Output the [x, y] coordinate of the center of the cell containing the given text.  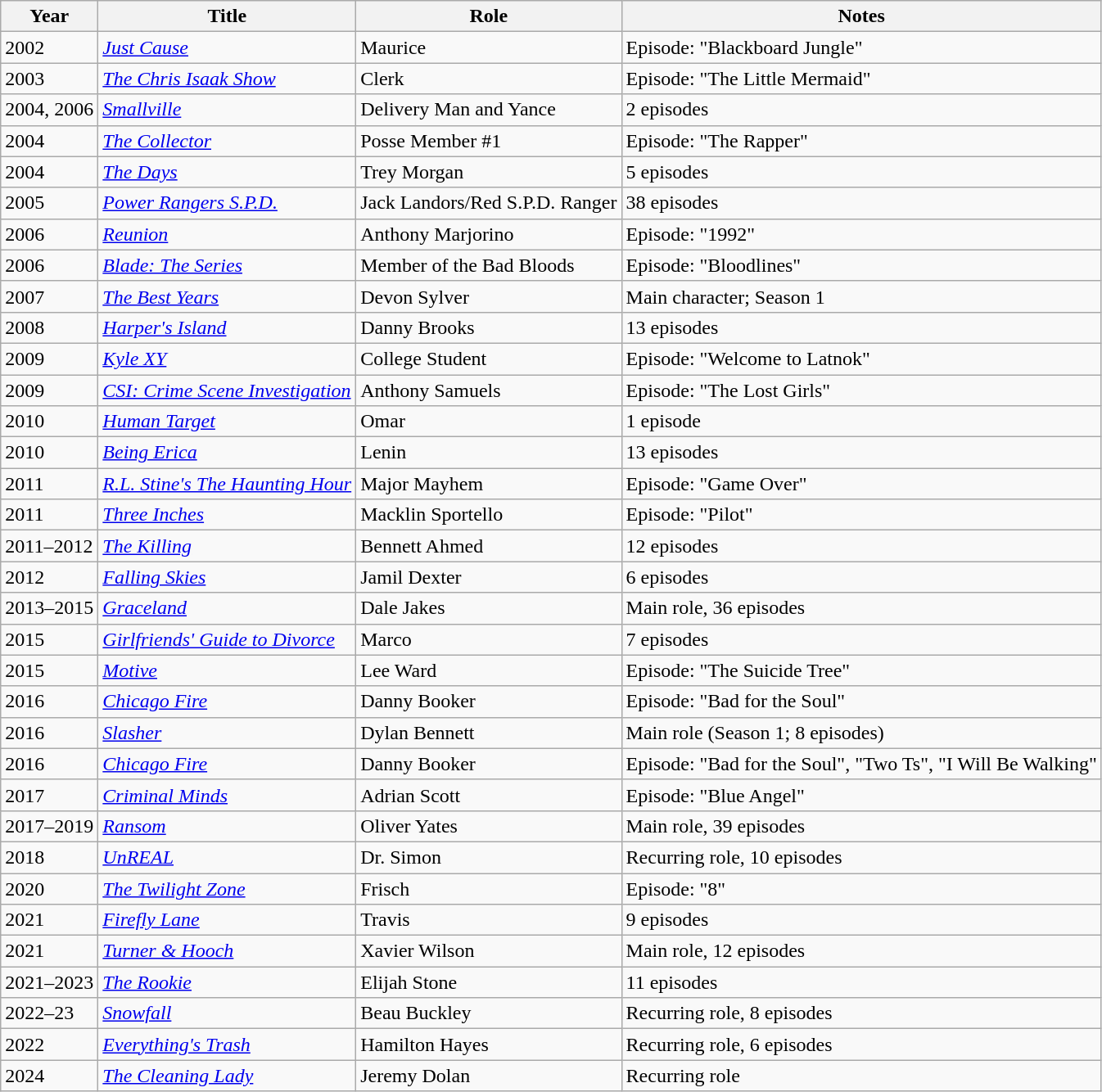
The Best Years [228, 296]
Episode: "Bad for the Soul", "Two Ts", "I Will Be Walking" [861, 764]
Jack Landors/Red S.P.D. Ranger [489, 203]
The Days [228, 172]
Power Rangers S.P.D. [228, 203]
2003 [49, 79]
Devon Sylver [489, 296]
Jeremy Dolan [489, 1076]
Marco [489, 639]
6 episodes [861, 577]
Adrian Scott [489, 795]
Travis [489, 920]
Xavier Wilson [489, 951]
2022–23 [49, 1013]
Main role, 36 episodes [861, 608]
12 episodes [861, 546]
Human Target [228, 422]
Criminal Minds [228, 795]
Episode: "Bloodlines" [861, 265]
Omar [489, 422]
5 episodes [861, 172]
2007 [49, 296]
2 episodes [861, 110]
The Cleaning Lady [228, 1076]
CSI: Crime Scene Investigation [228, 390]
Delivery Man and Yance [489, 110]
Member of the Bad Bloods [489, 265]
Lenin [489, 453]
Falling Skies [228, 577]
Episode: "8" [861, 888]
Beau Buckley [489, 1013]
Reunion [228, 234]
Danny Brooks [489, 327]
The Rookie [228, 982]
The Killing [228, 546]
2018 [49, 857]
Episode: "The Little Mermaid" [861, 79]
Major Mayhem [489, 484]
Being Erica [228, 453]
Just Cause [228, 47]
Recurring role, 10 episodes [861, 857]
Frisch [489, 888]
9 episodes [861, 920]
2020 [49, 888]
Lee Ward [489, 670]
Episode: "1992" [861, 234]
Harper's Island [228, 327]
Episode: "The Rapper" [861, 141]
Oliver Yates [489, 826]
11 episodes [861, 982]
Title [228, 16]
Episode: "The Suicide Tree" [861, 670]
Episode: "The Lost Girls" [861, 390]
Hamilton Hayes [489, 1045]
The Collector [228, 141]
Maurice [489, 47]
Episode: "Game Over" [861, 484]
Anthony Samuels [489, 390]
Recurring role, 6 episodes [861, 1045]
Jamil Dexter [489, 577]
Blade: The Series [228, 265]
2017 [49, 795]
R.L. Stine's The Haunting Hour [228, 484]
Episode: "Blackboard Jungle" [861, 47]
2024 [49, 1076]
Main role, 39 episodes [861, 826]
The Chris Isaak Show [228, 79]
2002 [49, 47]
Three Inches [228, 515]
Snowfall [228, 1013]
Macklin Sportello [489, 515]
Slasher [228, 733]
Girlfriends' Guide to Divorce [228, 639]
Motive [228, 670]
Elijah Stone [489, 982]
2012 [49, 577]
Posse Member #1 [489, 141]
Main character; Season 1 [861, 296]
2011–2012 [49, 546]
Episode: "Blue Angel" [861, 795]
Role [489, 16]
Ransom [228, 826]
Graceland [228, 608]
1 episode [861, 422]
Dale Jakes [489, 608]
Recurring role [861, 1076]
Firefly Lane [228, 920]
Bennett Ahmed [489, 546]
Main role (Season 1; 8 episodes) [861, 733]
Trey Morgan [489, 172]
Anthony Marjorino [489, 234]
Turner & Hooch [228, 951]
2022 [49, 1045]
2008 [49, 327]
Dr. Simon [489, 857]
Everything's Trash [228, 1045]
Kyle XY [228, 359]
2017–2019 [49, 826]
Year [49, 16]
2005 [49, 203]
Notes [861, 16]
College Student [489, 359]
2021–2023 [49, 982]
Recurring role, 8 episodes [861, 1013]
38 episodes [861, 203]
Episode: "Pilot" [861, 515]
Main role, 12 episodes [861, 951]
Episode: "Welcome to Latnok" [861, 359]
2013–2015 [49, 608]
7 episodes [861, 639]
2004, 2006 [49, 110]
Smallville [228, 110]
Episode: "Bad for the Soul" [861, 702]
The Twilight Zone [228, 888]
Dylan Bennett [489, 733]
Clerk [489, 79]
UnREAL [228, 857]
